Locate the cell with the specified text and output its (X, Y) center coordinate. 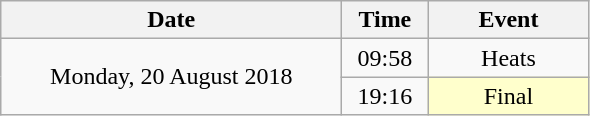
Heats (508, 58)
19:16 (385, 96)
Time (385, 20)
09:58 (385, 58)
Final (508, 96)
Monday, 20 August 2018 (172, 77)
Date (172, 20)
Event (508, 20)
